Find where the given text appears and provide that cell's center as [x, y] coordinate. 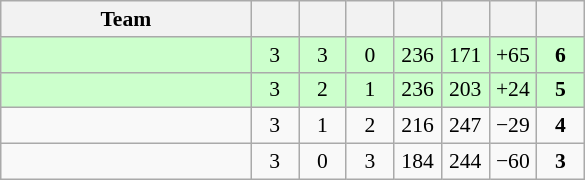
184 [418, 162]
5 [561, 90]
216 [418, 126]
6 [561, 55]
203 [465, 90]
247 [465, 126]
Team [126, 19]
−60 [513, 162]
244 [465, 162]
+65 [513, 55]
4 [561, 126]
+24 [513, 90]
−29 [513, 126]
171 [465, 55]
